Pinpoint the cell where the given text exists, returning its (x, y) midpoint coordinate. 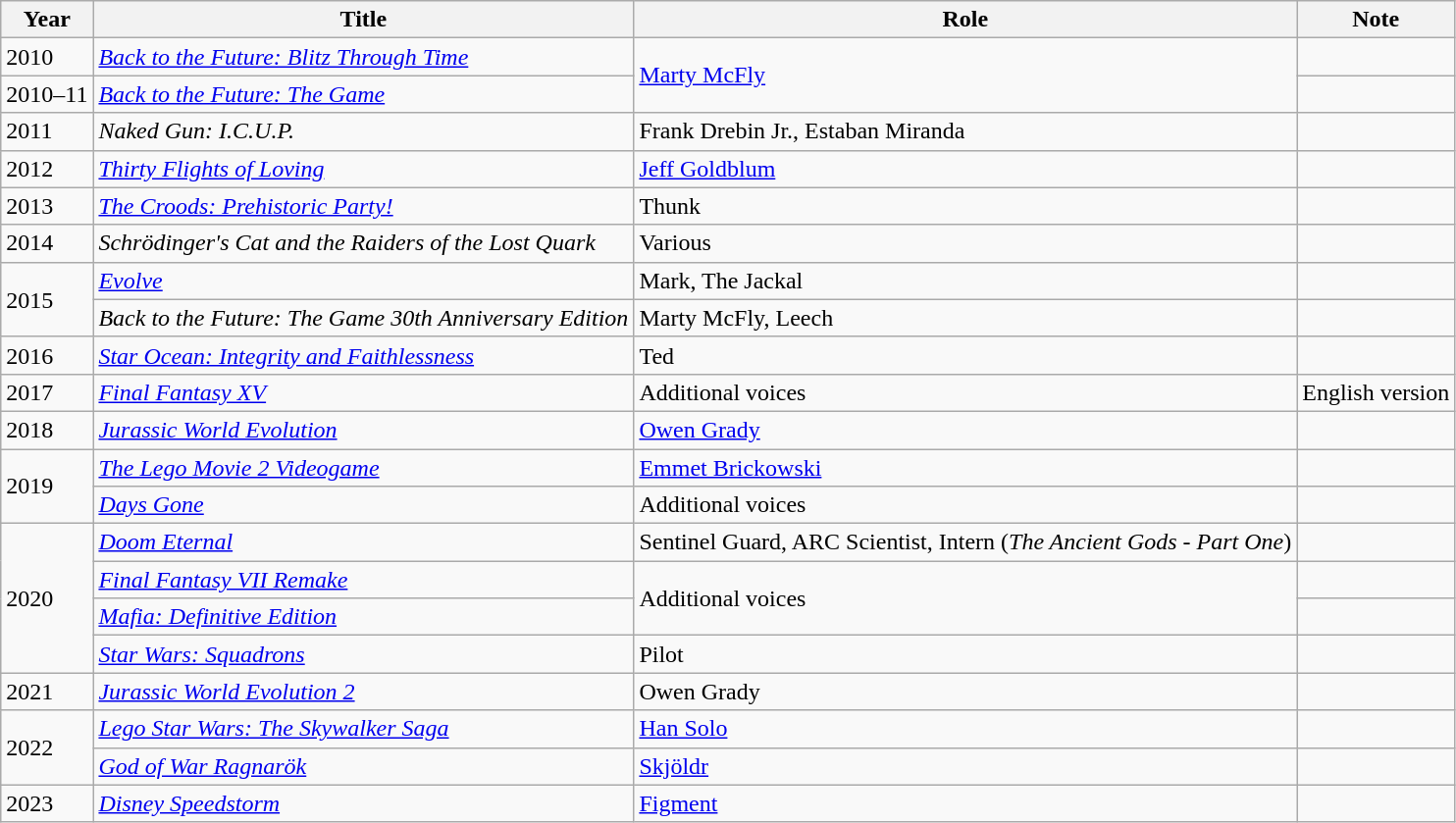
Back to the Future: Blitz Through Time (363, 57)
Marty McFly (965, 76)
2016 (47, 355)
Han Solo (965, 729)
Pilot (965, 654)
2012 (47, 169)
Jeff Goldblum (965, 169)
Jurassic World Evolution 2 (363, 692)
The Croods: Prehistoric Party! (363, 206)
Role (965, 20)
Back to the Future: The Game (363, 94)
2015 (47, 299)
2018 (47, 430)
Sentinel Guard, ARC Scientist, Intern (The Ancient Gods - Part One) (965, 542)
Jurassic World Evolution (363, 430)
Various (965, 243)
2010 (47, 57)
Evolve (363, 281)
Schrödinger's Cat and the Raiders of the Lost Quark (363, 243)
Mark, The Jackal (965, 281)
Thunk (965, 206)
Doom Eternal (363, 542)
God of War Ragnarök (363, 766)
Naked Gun: I.C.U.P. (363, 131)
Note (1376, 20)
Days Gone (363, 505)
Back to the Future: The Game 30th Anniversary Edition (363, 318)
Mafia: Definitive Edition (363, 617)
2013 (47, 206)
2010–11 (47, 94)
Star Wars: Squadrons (363, 654)
Thirty Flights of Loving (363, 169)
The Lego Movie 2 Videogame (363, 468)
Year (47, 20)
2014 (47, 243)
2019 (47, 487)
2011 (47, 131)
2023 (47, 803)
Figment (965, 803)
Final Fantasy XV (363, 392)
Frank Drebin Jr., Estaban Miranda (965, 131)
Lego Star Wars: The Skywalker Saga (363, 729)
2022 (47, 747)
2017 (47, 392)
2020 (47, 598)
Emmet Brickowski (965, 468)
English version (1376, 392)
Final Fantasy VII Remake (363, 580)
Title (363, 20)
Disney Speedstorm (363, 803)
Ted (965, 355)
Skjöldr (965, 766)
Star Ocean: Integrity and Faithlessness (363, 355)
Marty McFly, Leech (965, 318)
2021 (47, 692)
